Return (x, y) of the center of cell containing provided text 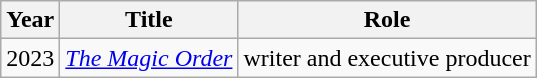
The Magic Order (149, 58)
2023 (30, 58)
Year (30, 20)
writer and executive producer (387, 58)
Role (387, 20)
Title (149, 20)
